Output the (x, y) coordinate of the center of the cell containing the given text.  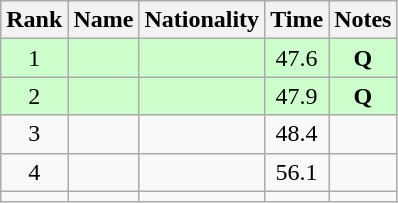
Time (297, 20)
3 (34, 134)
Nationality (202, 20)
1 (34, 58)
4 (34, 172)
Rank (34, 20)
2 (34, 96)
56.1 (297, 172)
Name (104, 20)
Notes (363, 20)
48.4 (297, 134)
47.6 (297, 58)
47.9 (297, 96)
